Determine the (x, y) coordinate at the center of the cell enclosing the given text.  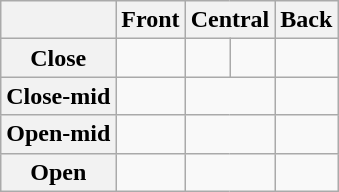
Close-mid (58, 96)
Front (150, 20)
Open (58, 172)
Central (230, 20)
Close (58, 58)
Back (306, 20)
Open-mid (58, 134)
